Identify which cell holds the provided text, then report its (x, y) central coordinate. 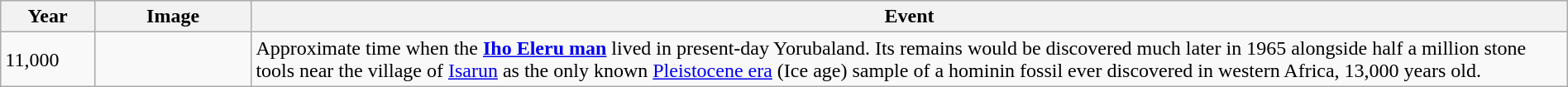
Year (48, 17)
Image (172, 17)
11,000 (48, 60)
Event (910, 17)
